For the text-containing cell, return its midpoint in (x, y) coordinate format. 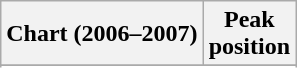
Chart (2006–2007) (102, 34)
Peakposition (249, 34)
